Detect which cell encompasses the target text, then output its [X, Y] center coordinate. 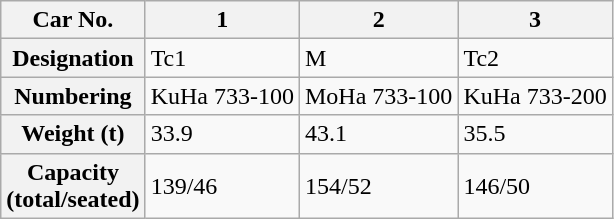
33.9 [222, 134]
2 [378, 20]
Car No. [73, 20]
146/50 [535, 186]
139/46 [222, 186]
Numbering [73, 96]
154/52 [378, 186]
Weight (t) [73, 134]
M [378, 58]
Tc1 [222, 58]
1 [222, 20]
KuHa 733-200 [535, 96]
35.5 [535, 134]
Tc2 [535, 58]
KuHa 733-100 [222, 96]
Capacity(total/seated) [73, 186]
3 [535, 20]
43.1 [378, 134]
MoHa 733-100 [378, 96]
Designation [73, 58]
